Locate the cell with the specified text and output its [X, Y] center coordinate. 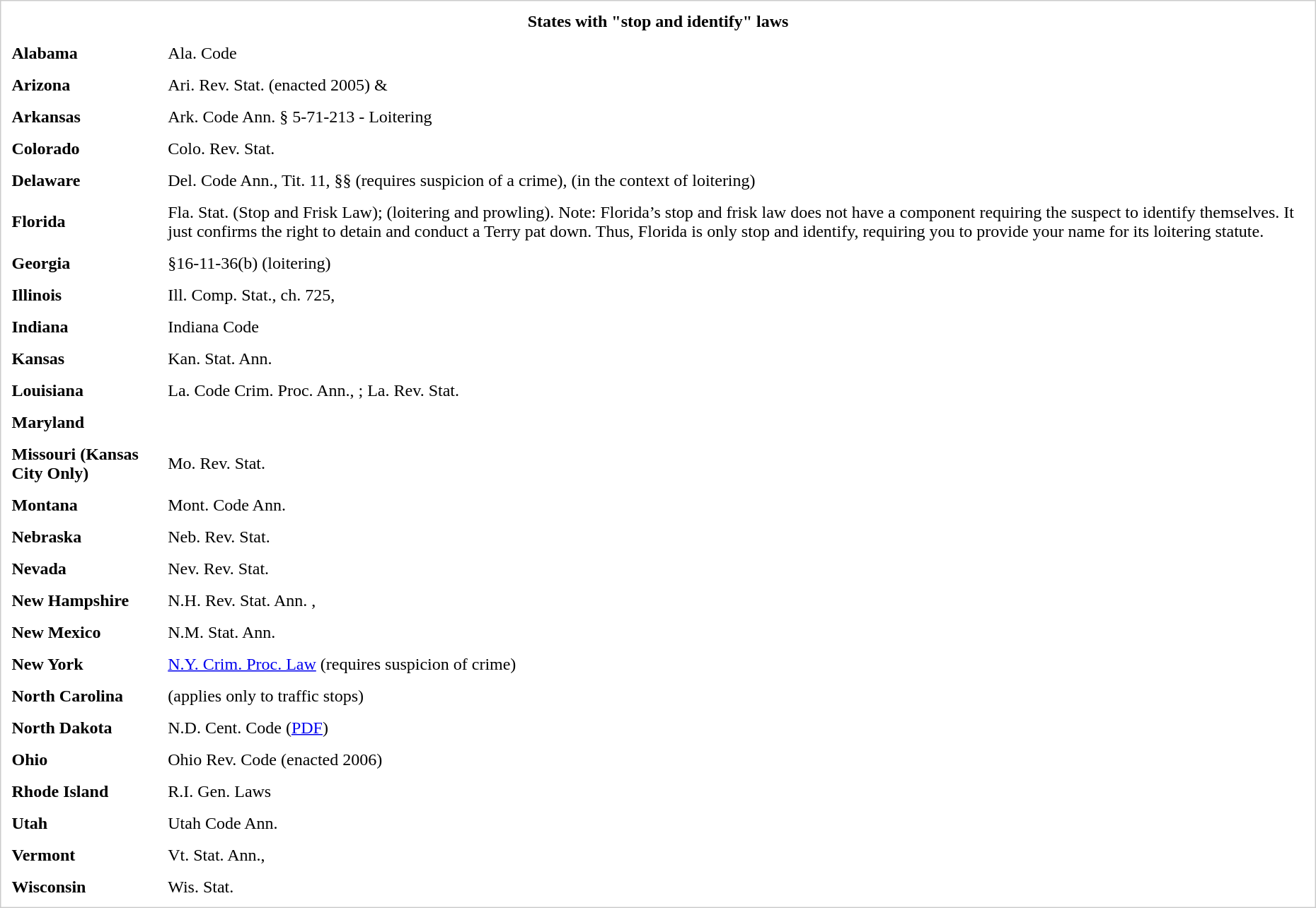
Montana [83, 505]
Ohio [83, 759]
Colo. Rev. Stat. [736, 149]
Wisconsin [83, 887]
Ill. Comp. Stat., ch. 725, [736, 294]
Delaware [83, 180]
Florida [83, 222]
North Dakota [83, 727]
(applies only to traffic stops) [736, 696]
Indiana [83, 327]
Missouri (Kansas City Only) [83, 464]
Alabama [83, 52]
North Carolina [83, 696]
Nevada [83, 569]
New Mexico [83, 632]
Maryland [83, 421]
Rhode Island [83, 791]
States with "stop and identify" laws [658, 21]
Colorado [83, 149]
R.I. Gen. Laws [736, 791]
Ari. Rev. Stat. (enacted 2005) & [736, 85]
N.D. Cent. Code (PDF) [736, 727]
Neb. Rev. Stat. [736, 536]
Utah Code Ann. [736, 823]
Louisiana [83, 390]
Vt. Stat. Ann., [736, 854]
Georgia [83, 263]
Ohio Rev. Code (enacted 2006) [736, 759]
Nebraska [83, 536]
Indiana Code [736, 327]
Del. Code Ann., Tit. 11, §§ (requires suspicion of a crime), (in the context of loitering) [736, 180]
New York [83, 663]
Ark. Code Ann. § 5-71-213 - Loitering [736, 116]
N.M. Stat. Ann. [736, 632]
N.H. Rev. Stat. Ann. , [736, 600]
Arizona [83, 85]
Mo. Rev. Stat. [736, 464]
Arkansas [83, 116]
Ala. Code [736, 52]
Mont. Code Ann. [736, 505]
Kan. Stat. Ann. [736, 358]
Nev. Rev. Stat. [736, 569]
N.Y. Crim. Proc. Law (requires suspicion of crime) [736, 663]
Vermont [83, 854]
La. Code Crim. Proc. Ann., ; La. Rev. Stat. [736, 390]
Wis. Stat. [736, 887]
New Hampshire [83, 600]
§16-11-36(b) (loitering) [736, 263]
Utah [83, 823]
Kansas [83, 358]
Illinois [83, 294]
